From the cell containing the given text, extract its center point as (X, Y) coordinate. 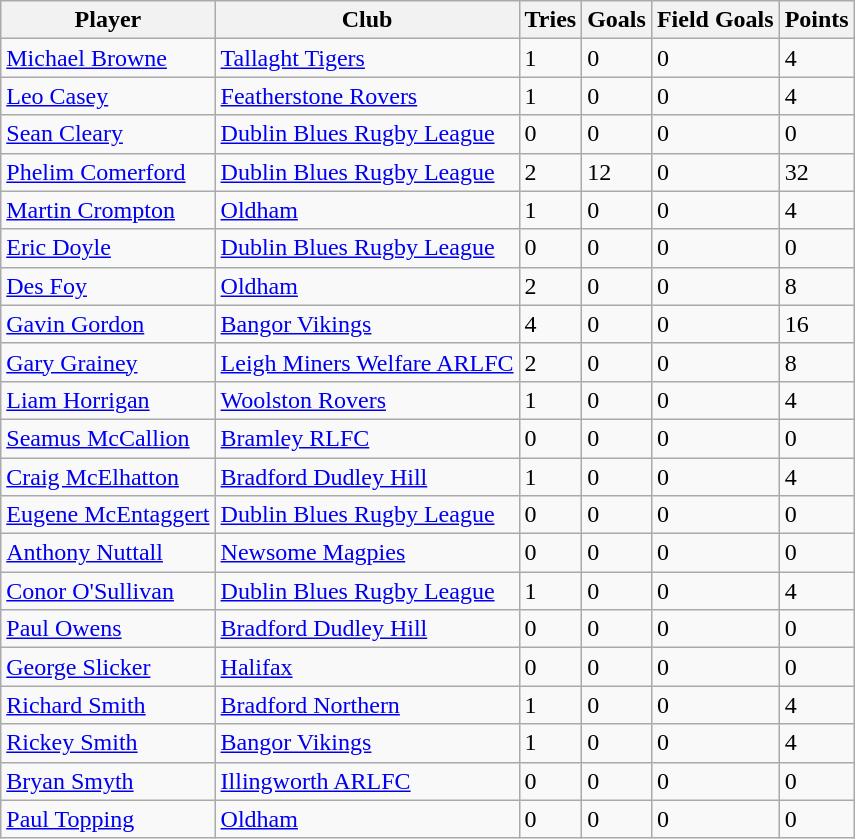
12 (617, 172)
Bramley RLFC (367, 438)
Eugene McEntaggert (108, 515)
Tries (550, 20)
Halifax (367, 667)
Paul Topping (108, 819)
Club (367, 20)
Points (816, 20)
Martin Crompton (108, 210)
Phelim Comerford (108, 172)
Michael Browne (108, 58)
Eric Doyle (108, 248)
Rickey Smith (108, 743)
George Slicker (108, 667)
Leo Casey (108, 96)
Anthony Nuttall (108, 553)
Goals (617, 20)
16 (816, 324)
Bryan Smyth (108, 781)
Des Foy (108, 286)
Field Goals (715, 20)
Player (108, 20)
Gary Grainey (108, 362)
Woolston Rovers (367, 400)
Tallaght Tigers (367, 58)
Featherstone Rovers (367, 96)
Liam Horrigan (108, 400)
Craig McElhatton (108, 477)
Paul Owens (108, 629)
Newsome Magpies (367, 553)
Illingworth ARLFC (367, 781)
Bradford Northern (367, 705)
Seamus McCallion (108, 438)
Sean Cleary (108, 134)
Richard Smith (108, 705)
Conor O'Sullivan (108, 591)
Gavin Gordon (108, 324)
32 (816, 172)
Leigh Miners Welfare ARLFC (367, 362)
